Capture the cell that displays the provided text and extract its [X, Y] central coordinate. 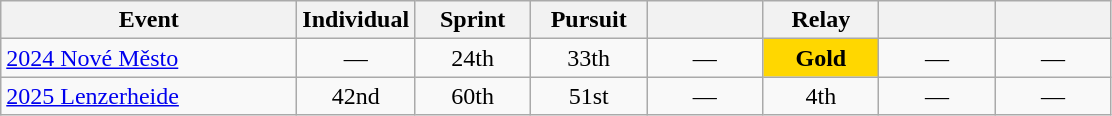
33th [589, 58]
42nd [356, 96]
Individual [356, 20]
4th [821, 96]
Relay [821, 20]
Pursuit [589, 20]
2024 Nové Město [149, 58]
Gold [821, 58]
Event [149, 20]
24th [473, 58]
Sprint [473, 20]
2025 Lenzerheide [149, 96]
60th [473, 96]
51st [589, 96]
